Detect which cell encompasses the target text, then output its [X, Y] center coordinate. 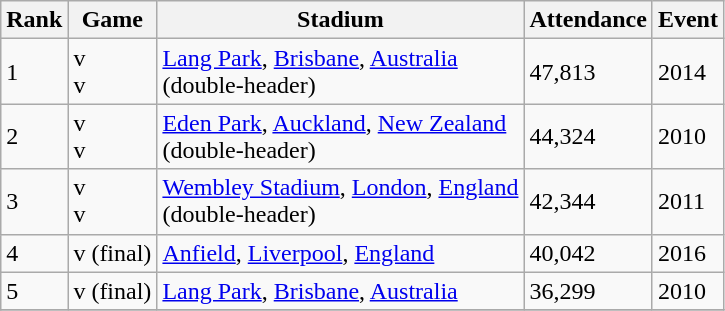
2011 [688, 202]
Anfield, Liverpool, England [340, 253]
3 [34, 202]
5 [34, 291]
42,344 [588, 202]
Lang Park, Brisbane, Australia [340, 291]
Wembley Stadium, London, England(double-header) [340, 202]
Eden Park, Auckland, New Zealand(double-header) [340, 136]
Attendance [588, 20]
2014 [688, 72]
Event [688, 20]
47,813 [588, 72]
Lang Park, Brisbane, Australia(double-header) [340, 72]
36,299 [588, 291]
44,324 [588, 136]
Game [112, 20]
1 [34, 72]
Rank [34, 20]
2 [34, 136]
4 [34, 253]
Stadium [340, 20]
40,042 [588, 253]
2016 [688, 253]
